Identify which cell holds the provided text, then report its (x, y) central coordinate. 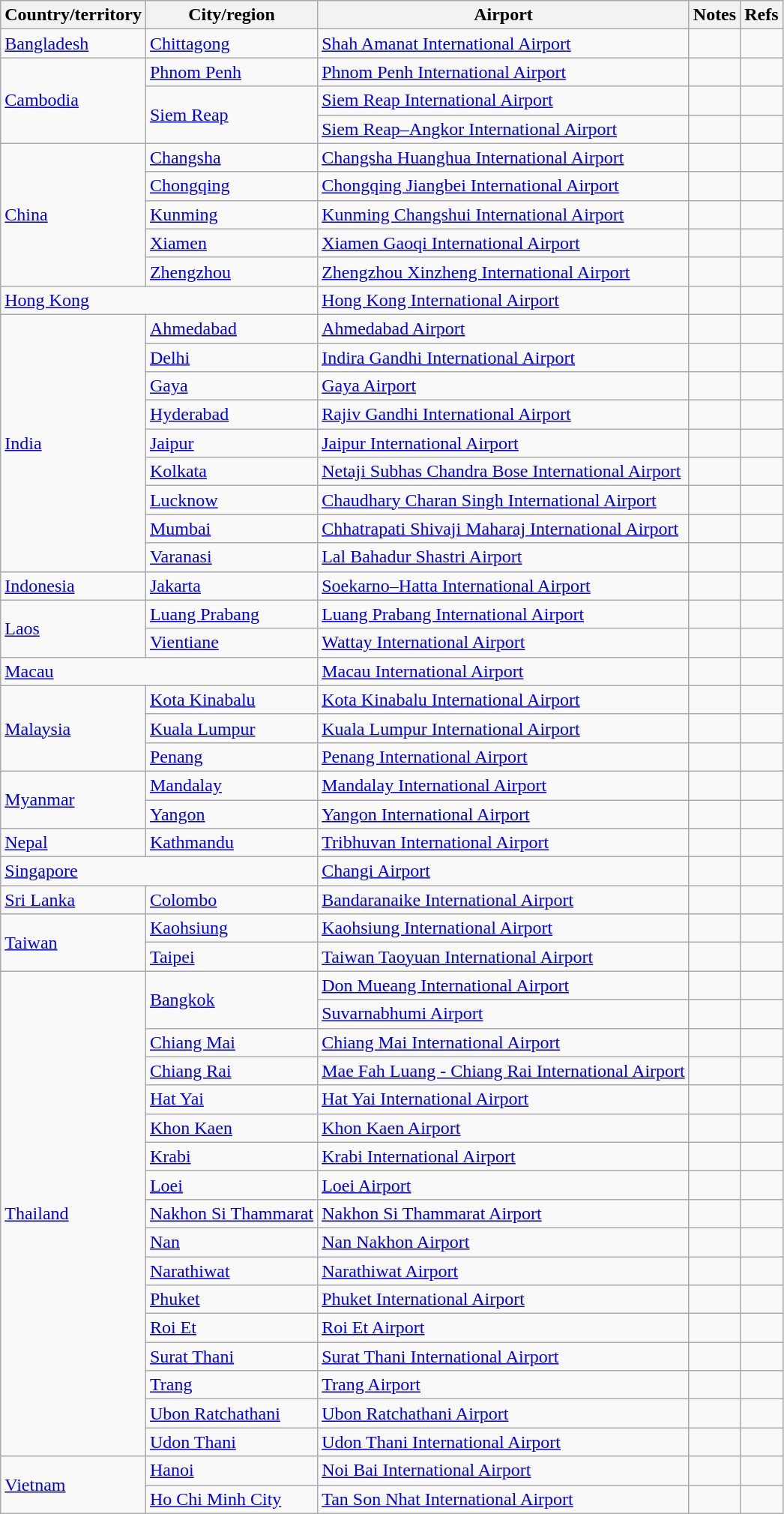
Hat Yai (231, 1099)
Malaysia (73, 728)
Loei (231, 1185)
Phuket International Airport (504, 1300)
Surat Thani (231, 1357)
Nan (231, 1242)
China (73, 214)
Delhi (231, 358)
Chaudhary Charan Singh International Airport (504, 500)
Changsha Huanghua International Airport (504, 157)
Taiwan (73, 943)
Don Mueang International Airport (504, 985)
Hanoi (231, 1471)
Hong Kong (159, 300)
Kolkata (231, 472)
Gaya (231, 386)
Narathiwat Airport (504, 1271)
Khon Kaen (231, 1128)
Yangon International Airport (504, 814)
Chiang Rai (231, 1071)
Suvarnabhumi Airport (504, 1014)
Vientiane (231, 643)
Siem Reap (231, 115)
Mae Fah Luang - Chiang Rai International Airport (504, 1071)
Kaohsiung International Airport (504, 928)
Country/territory (73, 15)
Phnom Penh International Airport (504, 72)
Hyderabad (231, 415)
Chongqing Jiangbei International Airport (504, 186)
Ahmedabad Airport (504, 328)
Ubon Ratchathani Airport (504, 1414)
Kaohsiung (231, 928)
Thailand (73, 1213)
Kunming Changshui International Airport (504, 214)
Jaipur International Airport (504, 443)
Narathiwat (231, 1271)
Myanmar (73, 799)
Nakhon Si Thammarat Airport (504, 1213)
Singapore (159, 871)
Siem Reap–Angkor International Airport (504, 129)
India (73, 442)
Indonesia (73, 586)
Nakhon Si Thammarat (231, 1213)
Wattay International Airport (504, 643)
Krabi International Airport (504, 1156)
Trang Airport (504, 1385)
Lal Bahadur Shastri Airport (504, 557)
Roi Et Airport (504, 1328)
Bangkok (231, 1000)
Phnom Penh (231, 72)
Bandaranaike International Airport (504, 900)
Ho Chi Minh City (231, 1499)
Gaya Airport (504, 386)
Udon Thani (231, 1442)
Ahmedabad (231, 328)
Xiamen (231, 243)
Khon Kaen Airport (504, 1128)
Kuala Lumpur (231, 728)
Luang Prabang (231, 614)
Siem Reap International Airport (504, 100)
Soekarno–Hatta International Airport (504, 586)
Cambodia (73, 100)
Hat Yai International Airport (504, 1099)
Macau (159, 671)
Trang (231, 1385)
Bangladesh (73, 43)
Loei Airport (504, 1185)
Macau International Airport (504, 671)
Luang Prabang International Airport (504, 614)
Taipei (231, 957)
Chiang Mai (231, 1042)
Jakarta (231, 586)
Tan Son Nhat International Airport (504, 1499)
Sri Lanka (73, 900)
Krabi (231, 1156)
Yangon (231, 814)
Chongqing (231, 186)
Kota Kinabalu International Airport (504, 700)
Chittagong (231, 43)
Mandalay (231, 785)
Shah Amanat International Airport (504, 43)
Kunming (231, 214)
Kathmandu (231, 843)
Zhengzhou (231, 271)
Lucknow (231, 500)
Airport (504, 15)
City/region (231, 15)
Penang (231, 757)
Netaji Subhas Chandra Bose International Airport (504, 472)
Zhengzhou Xinzheng International Airport (504, 271)
Chiang Mai International Airport (504, 1042)
Penang International Airport (504, 757)
Phuket (231, 1300)
Mandalay International Airport (504, 785)
Nan Nakhon Airport (504, 1242)
Varanasi (231, 557)
Tribhuvan International Airport (504, 843)
Vietnam (73, 1485)
Udon Thani International Airport (504, 1442)
Notes (714, 15)
Changsha (231, 157)
Indira Gandhi International Airport (504, 358)
Noi Bai International Airport (504, 1471)
Nepal (73, 843)
Hong Kong International Airport (504, 300)
Xiamen Gaoqi International Airport (504, 243)
Changi Airport (504, 871)
Ubon Ratchathani (231, 1414)
Taiwan Taoyuan International Airport (504, 957)
Chhatrapati Shivaji Maharaj International Airport (504, 529)
Kota Kinabalu (231, 700)
Mumbai (231, 529)
Kuala Lumpur International Airport (504, 728)
Jaipur (231, 443)
Laos (73, 628)
Roi Et (231, 1328)
Refs (762, 15)
Colombo (231, 900)
Surat Thani International Airport (504, 1357)
Rajiv Gandhi International Airport (504, 415)
